Scan for the cell matching the given text and deliver its [x, y] coordinate at center. 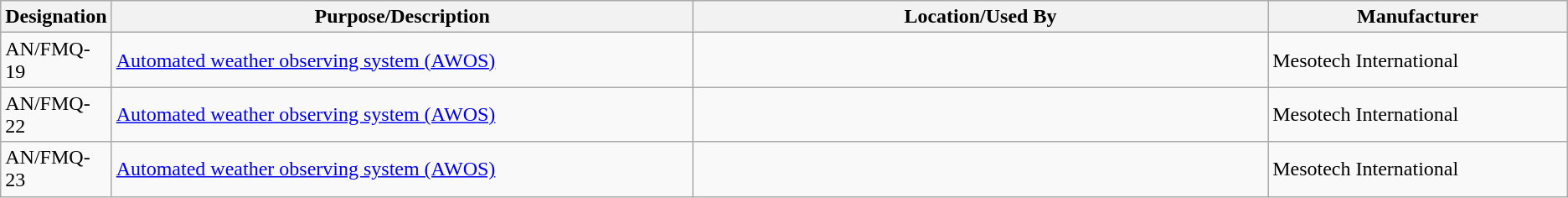
Manufacturer [1418, 17]
Location/Used By [980, 17]
AN/FMQ-19 [56, 60]
Purpose/Description [402, 17]
AN/FMQ-23 [56, 169]
AN/FMQ-22 [56, 114]
Designation [56, 17]
